For the text-containing cell, return its midpoint in (X, Y) coordinate format. 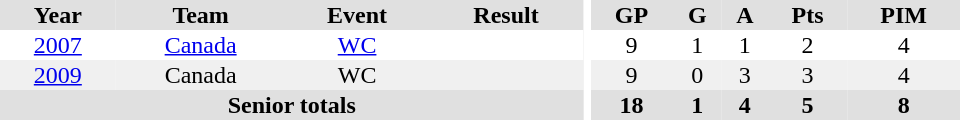
Result (506, 15)
Event (358, 15)
GP (631, 15)
Year (58, 15)
18 (631, 105)
2009 (58, 75)
0 (698, 75)
G (698, 15)
5 (808, 105)
2007 (58, 45)
PIM (904, 15)
A (745, 15)
Senior totals (292, 105)
Pts (808, 15)
Team (201, 15)
2 (808, 45)
8 (904, 105)
